Output the (X, Y) coordinate of the center of the cell containing the given text.  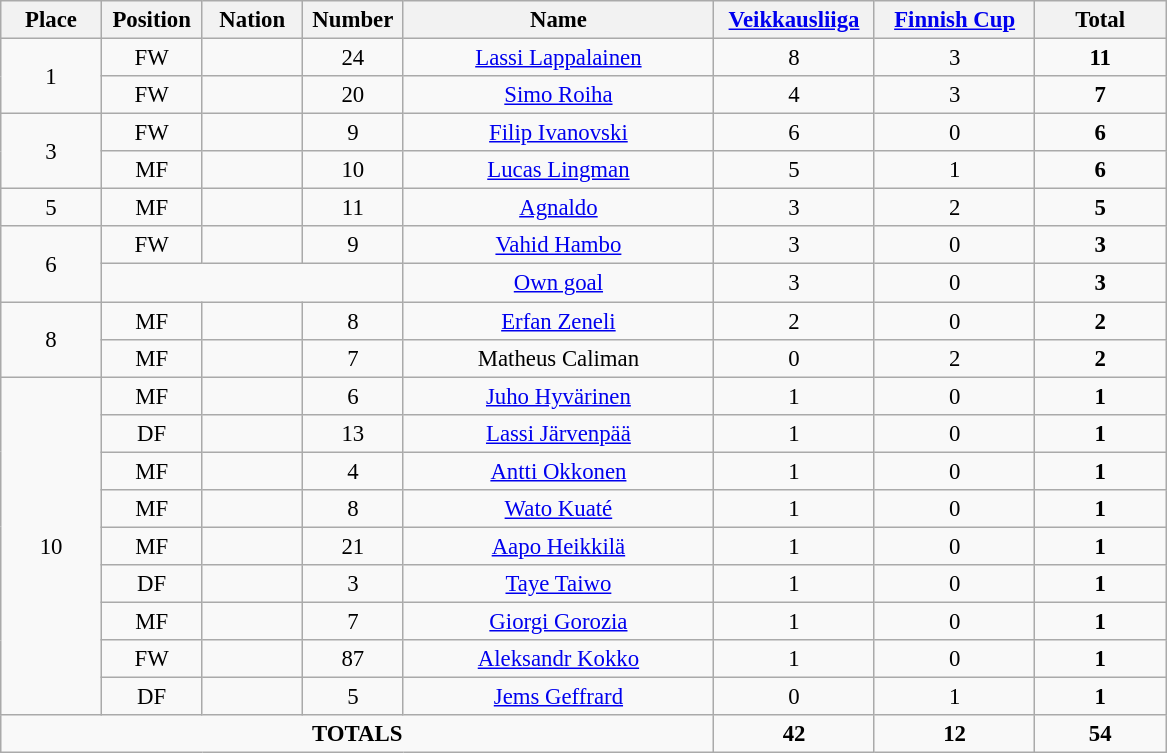
Position (152, 20)
Giorgi Gorozia (558, 621)
Lassi Lappalainen (558, 58)
Agnaldo (558, 208)
87 (354, 659)
12 (954, 734)
13 (354, 433)
Juho Hyvärinen (558, 396)
Erfan Zeneli (558, 321)
24 (354, 58)
Total (1100, 20)
Vahid Hambo (558, 245)
Number (354, 20)
54 (1100, 734)
Name (558, 20)
Simo Roiha (558, 95)
Jems Geffrard (558, 697)
Lassi Järvenpää (558, 433)
Aleksandr Kokko (558, 659)
20 (354, 95)
Own goal (558, 283)
Wato Kuaté (558, 509)
42 (794, 734)
Nation (252, 20)
Place (52, 20)
Veikkausliiga (794, 20)
Lucas Lingman (558, 170)
Aapo Heikkilä (558, 546)
21 (354, 546)
Filip Ivanovski (558, 133)
Finnish Cup (954, 20)
TOTALS (358, 734)
Taye Taiwo (558, 584)
Antti Okkonen (558, 471)
Matheus Caliman (558, 358)
